Determine the [x, y] coordinate at the center of the cell enclosing the given text.  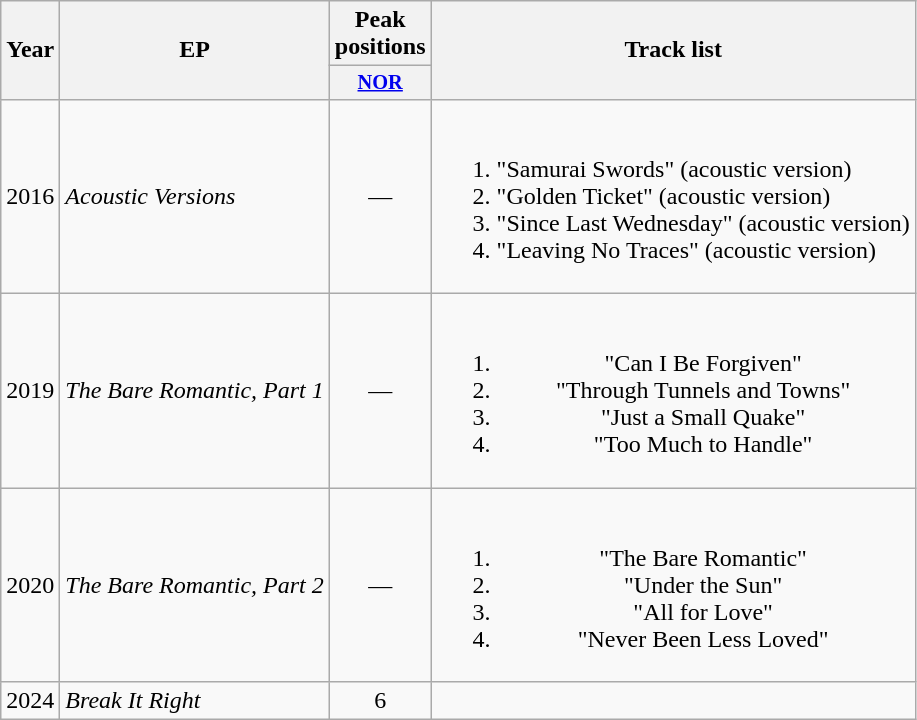
EP [194, 50]
Acoustic Versions [194, 196]
Track list [673, 50]
"Samurai Swords" (acoustic version)"Golden Ticket" (acoustic version)"Since Last Wednesday" (acoustic version)"Leaving No Traces" (acoustic version) [673, 196]
2019 [30, 391]
Peak positions [380, 34]
The Bare Romantic, Part 2 [194, 585]
The Bare Romantic, Part 1 [194, 391]
"The Bare Romantic""Under the Sun""All for Love""Never Been Less Loved" [673, 585]
Break It Right [194, 701]
"Can I Be Forgiven""Through Tunnels and Towns""Just a Small Quake""Too Much to Handle" [673, 391]
6 [380, 701]
2020 [30, 585]
2016 [30, 196]
2024 [30, 701]
Year [30, 50]
NOR [380, 83]
